Provide the [x, y] coordinate of the cell's center where the given text is located.  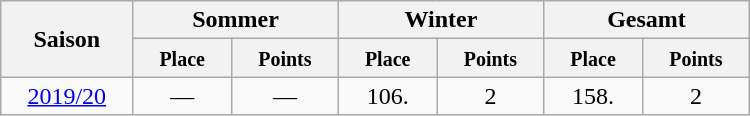
158. [594, 96]
Winter [440, 20]
Saison [67, 39]
106. [388, 96]
Gesamt [647, 20]
2019/20 [67, 96]
Sommer [236, 20]
